For the text-containing cell, return its midpoint in [x, y] coordinate format. 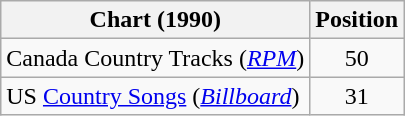
US Country Songs (Billboard) [156, 96]
31 [357, 96]
Chart (1990) [156, 20]
Canada Country Tracks (RPM) [156, 58]
Position [357, 20]
50 [357, 58]
